Return the (X, Y) coordinate for the center point of the cell that contains the specified text.  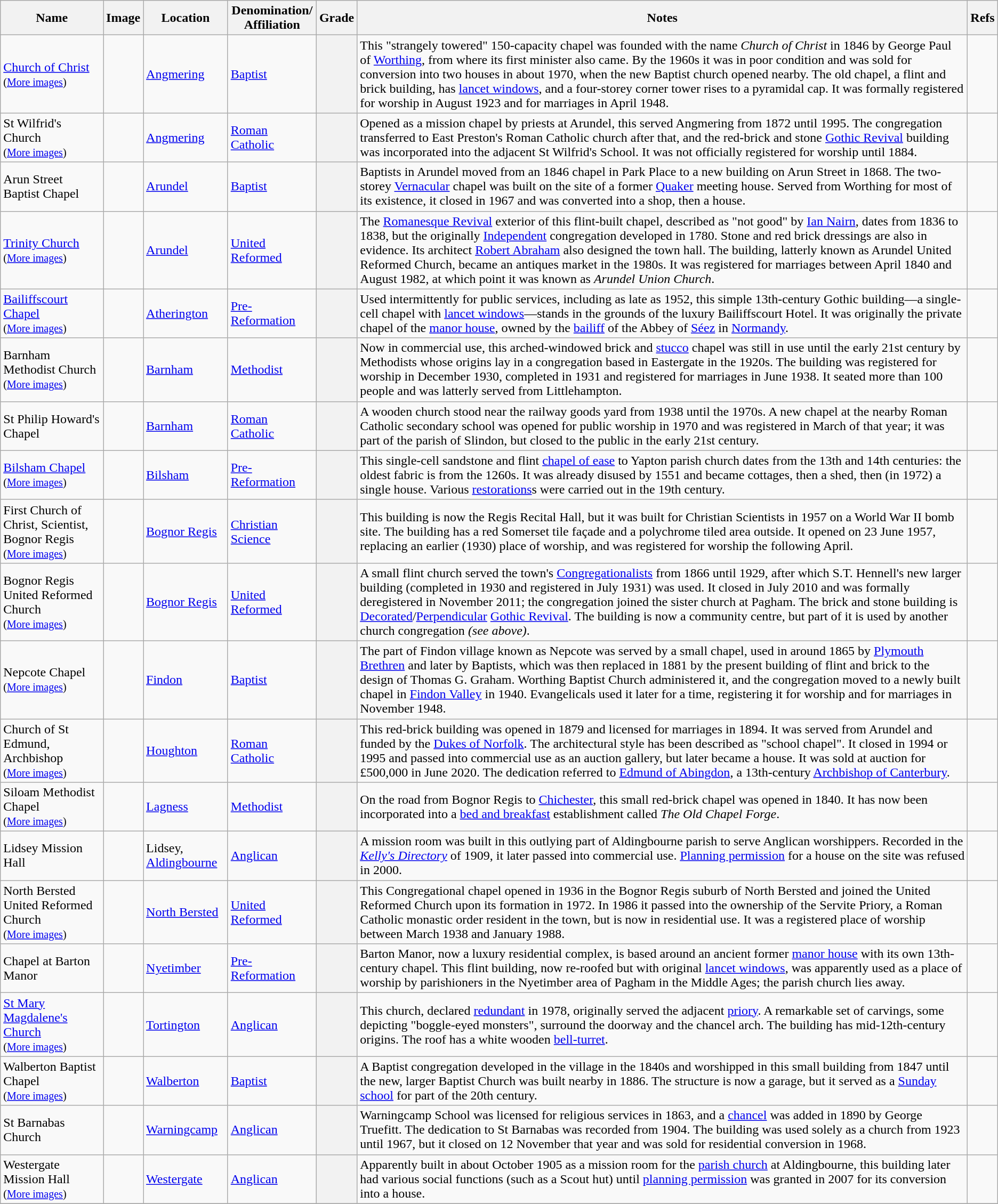
Name (52, 18)
St Mary Magdalene's Church(More images) (52, 1024)
Walberton Baptist Chapel(More images) (52, 1081)
First Church of Christ, Scientist, Bognor Regis(More images) (52, 531)
Westergate Mission Hall(More images) (52, 1179)
Tortington (186, 1024)
Nepcote Chapel(More images) (52, 680)
Lagness (186, 807)
Trinity Church(More images) (52, 250)
North Bersted (186, 912)
Image (124, 18)
Houghton (186, 750)
Bilsham (186, 475)
Arun Street Baptist Chapel (52, 187)
Findon (186, 680)
Lidsey, Aldingbourne (186, 856)
Denomination/Affiliation (272, 18)
Christian Science (272, 531)
St Wilfrid's Church(More images) (52, 138)
Church of Christ(More images) (52, 74)
Chapel at Barton Manor (52, 968)
Siloam Methodist Chapel(More images) (52, 807)
Walberton (186, 1081)
Bognor Regis United Reformed Church(More images) (52, 602)
Location (186, 18)
Bilsham Chapel(More images) (52, 475)
Lidsey Mission Hall (52, 856)
Warningcamp (186, 1130)
St Barnabas Church (52, 1130)
Church of St Edmund, Archbishop(More images) (52, 750)
Refs (983, 18)
Grade (336, 18)
Nyetimber (186, 968)
Bailiffscourt Chapel(More images) (52, 313)
Westergate (186, 1179)
St Philip Howard's Chapel (52, 426)
Notes (662, 18)
Atherington (186, 313)
North Bersted United Reformed Church(More images) (52, 912)
Barnham Methodist Church(More images) (52, 370)
